Scan for the cell matching the given text and deliver its (x, y) coordinate at center. 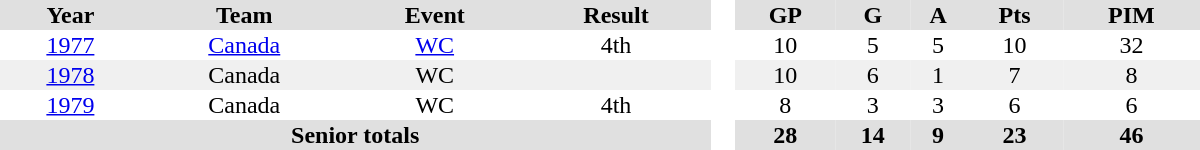
28 (785, 135)
46 (1132, 135)
1977 (70, 45)
Team (244, 15)
Senior totals (355, 135)
GP (785, 15)
Pts (1014, 15)
Year (70, 15)
1 (938, 75)
14 (874, 135)
Result (616, 15)
PIM (1132, 15)
G (874, 15)
7 (1014, 75)
32 (1132, 45)
23 (1014, 135)
Event (435, 15)
1978 (70, 75)
A (938, 15)
9 (938, 135)
1979 (70, 105)
